Identify which cell holds the provided text, then report its [X, Y] central coordinate. 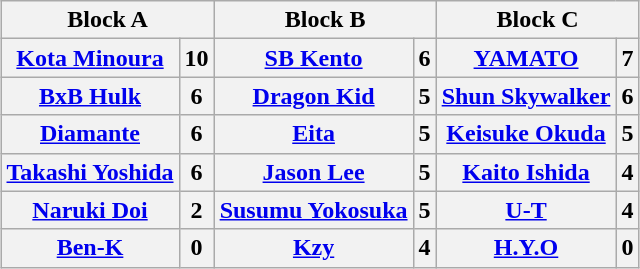
Block C [538, 20]
U-T [526, 210]
Kzy [314, 248]
Diamante [90, 134]
Takashi Yoshida [90, 172]
Block A [108, 20]
Dragon Kid [314, 96]
YAMATO [526, 58]
Kota Minoura [90, 58]
SB Kento [314, 58]
Keisuke Okuda [526, 134]
10 [196, 58]
Block B [325, 20]
Kaito Ishida [526, 172]
Jason Lee [314, 172]
7 [628, 58]
Ben-K [90, 248]
BxB Hulk [90, 96]
Eita [314, 134]
Susumu Yokosuka [314, 210]
2 [196, 210]
H.Y.O [526, 248]
Naruki Doi [90, 210]
Shun Skywalker [526, 96]
